Return (X, Y) of the center of cell containing provided text 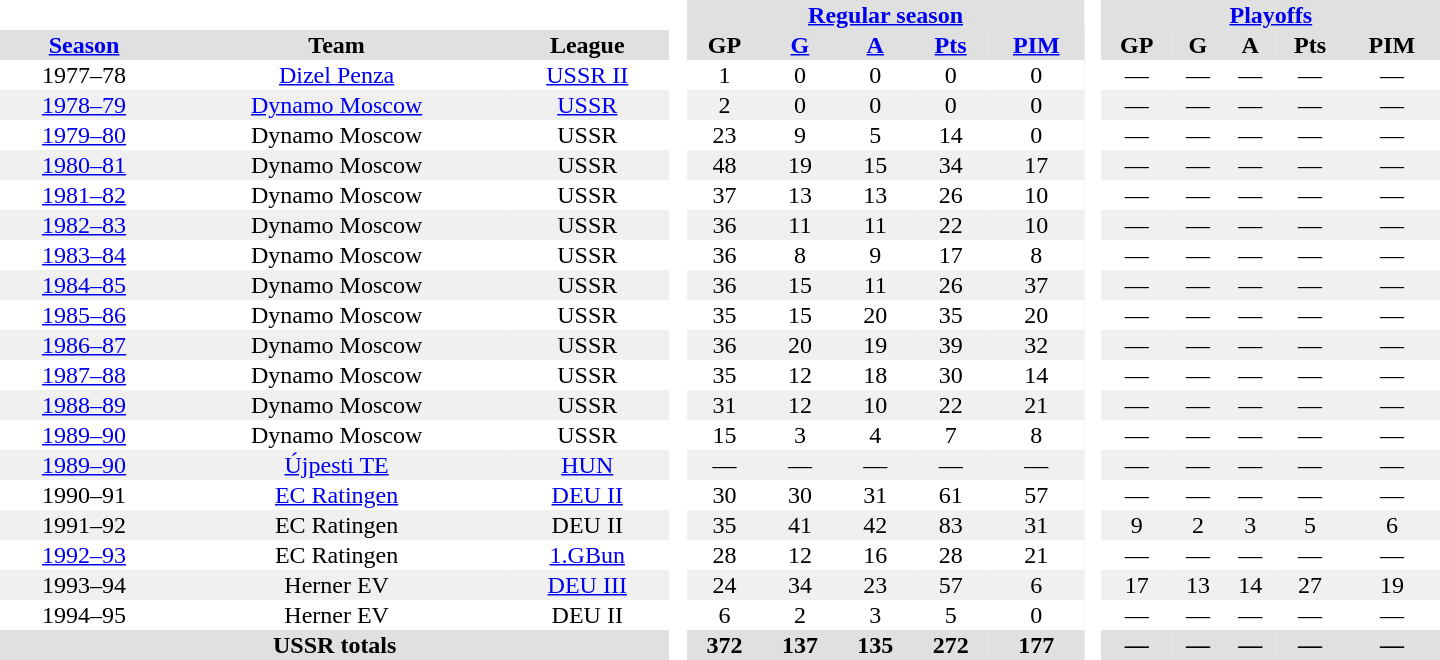
Playoffs (1271, 15)
Regular season (886, 15)
1977–78 (84, 75)
372 (724, 645)
7 (950, 435)
137 (800, 645)
1980–81 (84, 165)
1983–84 (84, 255)
1981–82 (84, 195)
1990–91 (84, 495)
1986–87 (84, 345)
Team (336, 45)
1.GBun (587, 555)
1978–79 (84, 105)
1979–80 (84, 135)
39 (950, 345)
1993–94 (84, 585)
27 (1310, 585)
135 (876, 645)
83 (950, 525)
DEU III (587, 585)
16 (876, 555)
League (587, 45)
USSR totals (334, 645)
177 (1036, 645)
Season (84, 45)
272 (950, 645)
1991–92 (84, 525)
61 (950, 495)
32 (1036, 345)
41 (800, 525)
HUN (587, 465)
1994–95 (84, 615)
1988–89 (84, 405)
4 (876, 435)
1992–93 (84, 555)
USSR II (587, 75)
1984–85 (84, 285)
1987–88 (84, 375)
48 (724, 165)
Újpesti TE (336, 465)
1982–83 (84, 225)
18 (876, 375)
Dizel Penza (336, 75)
1985–86 (84, 315)
24 (724, 585)
1 (724, 75)
42 (876, 525)
